From the cell containing the given text, extract its center point as [X, Y] coordinate. 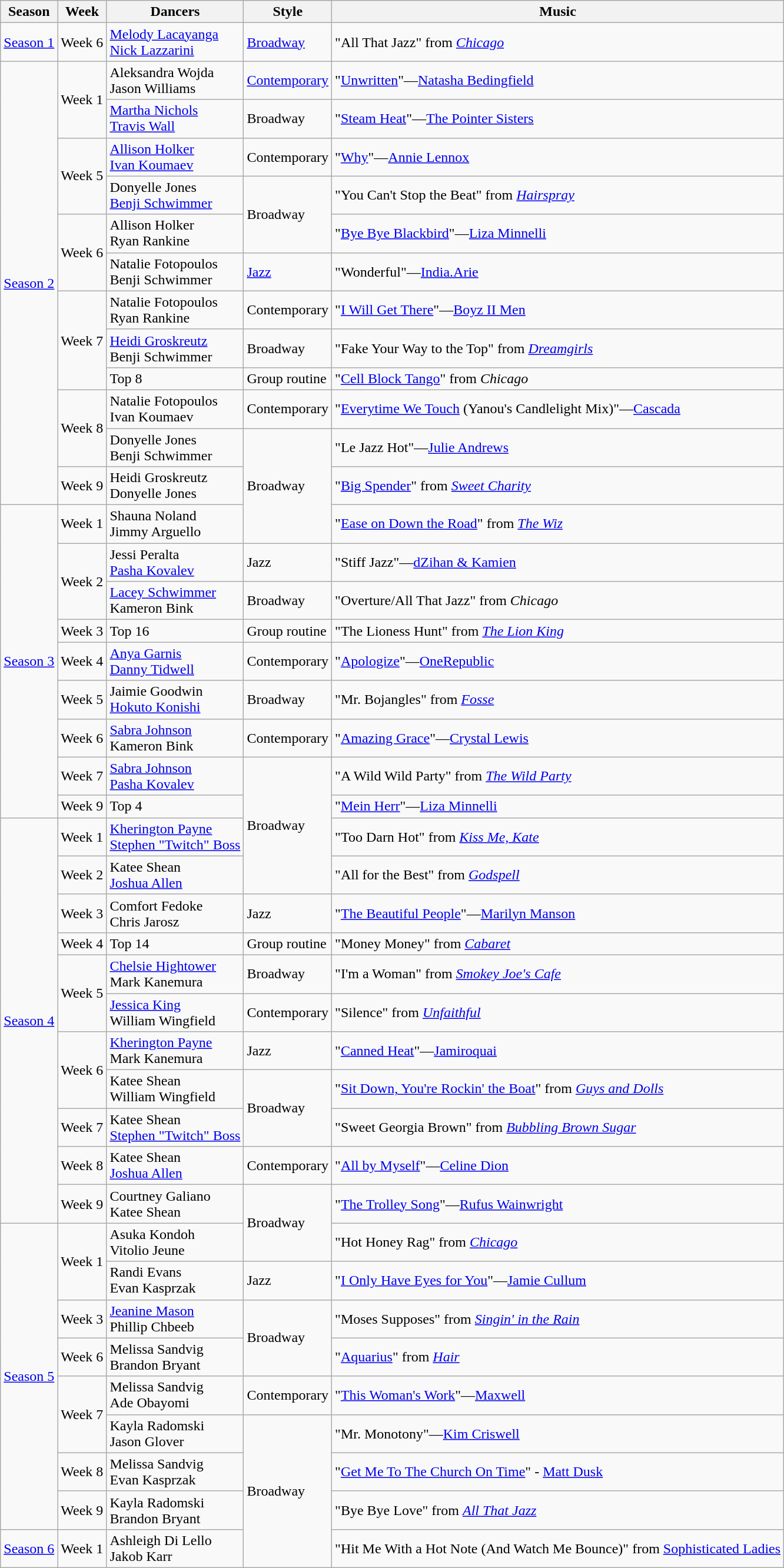
"All That Jazz" from Chicago [558, 42]
Jeanine MasonPhillip Chbeeb [175, 1318]
"A Wild Wild Party" from The Wild Party [558, 776]
Heidi GroskreutzDonyelle Jones [175, 486]
"This Woman's Work"—Maxwell [558, 1395]
Natalie FotopoulosIvan Koumaev [175, 408]
Top 16 [175, 631]
"Too Darn Hot" from Kiss Me, Kate [558, 837]
"The Lioness Hunt" from The Lion King [558, 631]
"The Beautiful People"—Marilyn Manson [558, 913]
Shauna NolandJimmy Arguello [175, 524]
Sabra JohnsonPasha Kovalev [175, 776]
Top 4 [175, 806]
Katee SheanStephen "Twitch" Boss [175, 1128]
Lacey SchwimmerKameron Bink [175, 600]
"Mein Herr"—Liza Minnelli [558, 806]
"Moses Supposes" from Singin' in the Rain [558, 1318]
Kayla RadomskiJason Glover [175, 1434]
Top 8 [175, 378]
"All by Myself"—Celine Dion [558, 1165]
Katee SheanWilliam Wingfield [175, 1089]
Randi EvansEvan Kasprzak [175, 1281]
"Steam Heat"—The Pointer Sisters [558, 119]
"The Trolley Song"—Rufus Wainwright [558, 1204]
"Bye Bye Blackbird"—Liza Minnelli [558, 233]
Asuka KondohVitolio Jeune [175, 1242]
"Big Spender" from Sweet Charity [558, 486]
"I'm a Woman" from Smokey Joe's Cafe [558, 974]
Kayla RadomskiBrandon Bryant [175, 1510]
"Stiff Jazz"—dZihan & Kamien [558, 563]
Heidi GroskreutzBenji Schwimmer [175, 348]
Kherington PayneStephen "Twitch" Boss [175, 837]
Martha NicholsTravis Wall [175, 119]
"Aquarius" from Hair [558, 1357]
Melissa SandvigAde Obayomi [175, 1395]
Melissa SandvigEvan Kasprzak [175, 1471]
Jaimie GoodwinHokuto Konishi [175, 699]
Allison HolkerIvan Koumaev [175, 157]
Sabra JohnsonKameron Bink [175, 738]
Season 3 [29, 662]
Natalie FotopoulosRyan Rankine [175, 310]
Allison HolkerRyan Rankine [175, 233]
"Silence" from Unfaithful [558, 1012]
Chelsie HightowerMark Kanemura [175, 974]
"Money Money" from Cabaret [558, 944]
"Bye Bye Love" from All That Jazz [558, 1510]
Music [558, 12]
"Hit Me With a Hot Note (And Watch Me Bounce)" from Sophisticated Ladies [558, 1548]
Kherington PayneMark Kanemura [175, 1051]
"Apologize"—OneRepublic [558, 662]
Aleksandra WojdaJason Williams [175, 80]
"Ease on Down the Road" from The Wiz [558, 524]
Natalie FotopoulosBenji Schwimmer [175, 272]
"You Can't Stop the Beat" from Hairspray [558, 195]
Style [288, 12]
"Everytime We Touch (Yanou's Candlelight Mix)"—Cascada [558, 408]
Week [82, 12]
Dancers [175, 12]
"Sit Down, You're Rockin' the Boat" from Guys and Dolls [558, 1089]
"Canned Heat"—Jamiroquai [558, 1051]
"Hot Honey Rag" from Chicago [558, 1242]
Season 5 [29, 1376]
Season 6 [29, 1548]
"Wonderful"—India.Arie [558, 272]
Courtney GalianoKatee Shean [175, 1204]
Season [29, 12]
"Overture/All That Jazz" from Chicago [558, 600]
Season 2 [29, 283]
"Cell Block Tango" from Chicago [558, 378]
"Amazing Grace"—Crystal Lewis [558, 738]
Comfort FedokeChris Jarosz [175, 913]
"Why"—Annie Lennox [558, 157]
"All for the Best" from Godspell [558, 875]
"Le Jazz Hot"—Julie Andrews [558, 447]
"Unwritten"—Natasha Bedingfield [558, 80]
"I Will Get There"—Boyz II Men [558, 310]
Jessica KingWilliam Wingfield [175, 1012]
Ashleigh Di LelloJakob Karr [175, 1548]
"Get Me To The Church On Time" - Matt Dusk [558, 1471]
"Mr. Monotony"—Kim Criswell [558, 1434]
Melody LacayangaNick Lazzarini [175, 42]
"Sweet Georgia Brown" from Bubbling Brown Sugar [558, 1128]
"Fake Your Way to the Top" from Dreamgirls [558, 348]
Jessi PeraltaPasha Kovalev [175, 563]
Melissa SandvigBrandon Bryant [175, 1357]
Season 1 [29, 42]
Anya GarnisDanny Tidwell [175, 662]
Season 4 [29, 1021]
"Mr. Bojangles" from Fosse [558, 699]
"I Only Have Eyes for You"—Jamie Cullum [558, 1281]
Top 14 [175, 944]
